For the text-containing cell, return its midpoint in [X, Y] coordinate format. 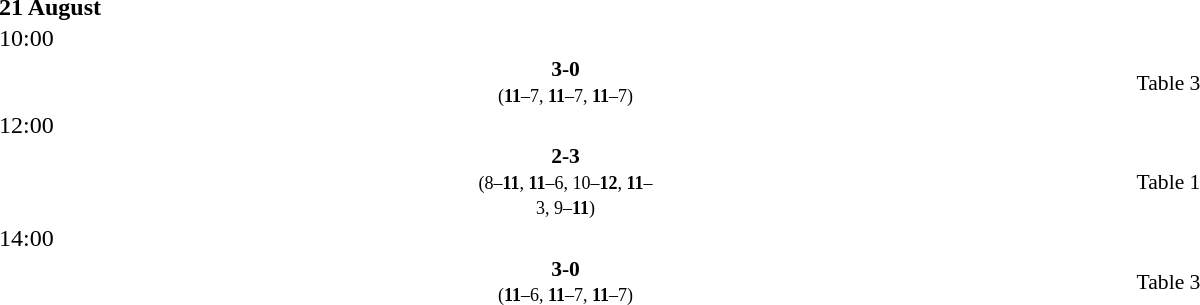
2-3 (8–11, 11–6, 10–12, 11–3, 9–11) [566, 182]
3-0 (11–7, 11–7, 11–7) [566, 82]
